Extract the [x, y] coordinate from the center of the cell holding the provided text.  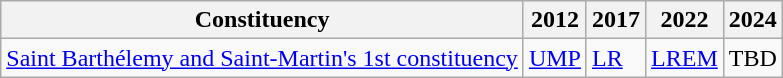
2017 [616, 20]
UMP [554, 58]
2022 [685, 20]
Constituency [262, 20]
LREM [685, 58]
2012 [554, 20]
Saint Barthélemy and Saint-Martin's 1st constituency [262, 58]
TBD [752, 58]
LR [616, 58]
2024 [752, 20]
